From the cell containing the given text, extract its center point as (X, Y) coordinate. 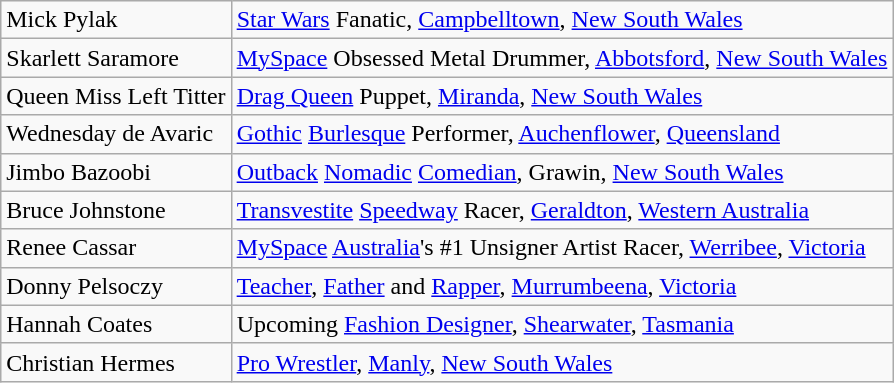
Christian Hermes (116, 362)
Gothic Burlesque Performer, Auchenflower, Queensland (562, 134)
Transvestite Speedway Racer, Geraldton, Western Australia (562, 210)
Upcoming Fashion Designer, Shearwater, Tasmania (562, 324)
Star Wars Fanatic, Campbelltown, New South Wales (562, 20)
Pro Wrestler, Manly, New South Wales (562, 362)
Wednesday de Avaric (116, 134)
MySpace Australia's #1 Unsigner Artist Racer, Werribee, Victoria (562, 248)
Drag Queen Puppet, Miranda, New South Wales (562, 96)
Donny Pelsoczy (116, 286)
Mick Pylak (116, 20)
MySpace Obsessed Metal Drummer, Abbotsford, New South Wales (562, 58)
Jimbo Bazoobi (116, 172)
Hannah Coates (116, 324)
Teacher, Father and Rapper, Murrumbeena, Victoria (562, 286)
Renee Cassar (116, 248)
Outback Nomadic Comedian, Grawin, New South Wales (562, 172)
Queen Miss Left Titter (116, 96)
Skarlett Saramore (116, 58)
Bruce Johnstone (116, 210)
